Extract the (X, Y) coordinate from the center of the cell holding the provided text.  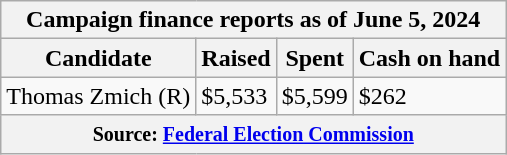
Cash on hand (429, 58)
Spent (314, 58)
$262 (429, 96)
$5,533 (236, 96)
Campaign finance reports as of June 5, 2024 (254, 20)
Raised (236, 58)
Candidate (98, 58)
$5,599 (314, 96)
Thomas Zmich (R) (98, 96)
Source: Federal Election Commission (254, 134)
